For the text-containing cell, return its midpoint in (x, y) coordinate format. 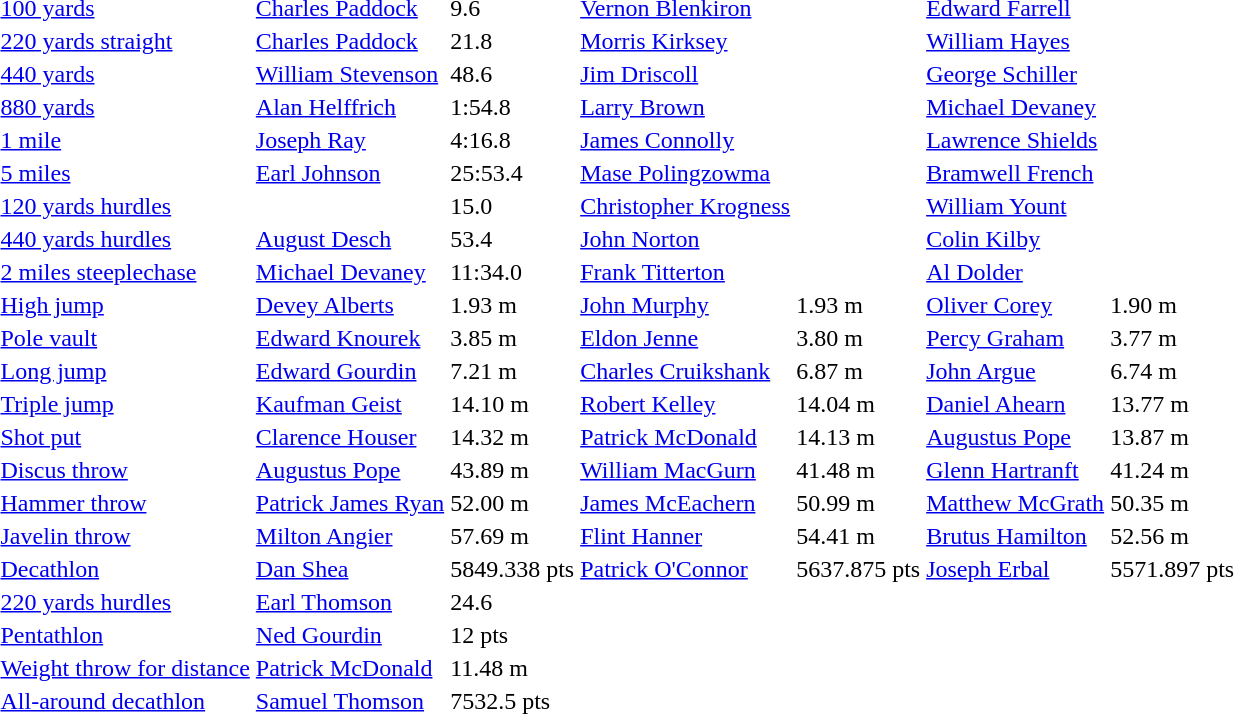
James McEachern (686, 503)
25:53.4 (512, 173)
5849.338 pts (512, 569)
John Norton (686, 239)
Dan Shea (350, 569)
Flint Hanner (686, 536)
Kaufman Geist (350, 404)
William MacGurn (686, 470)
Earl Thomson (350, 602)
Eldon Jenne (686, 338)
43.89 m (512, 470)
Charles Cruikshank (686, 371)
24.6 (512, 602)
Edward Gourdin (350, 371)
Christopher Krogness (686, 206)
Patrick James Ryan (350, 503)
John Argue (1016, 371)
Larry Brown (686, 107)
Robert Kelley (686, 404)
Mase Polingzowma (686, 173)
53.4 (512, 239)
11.48 m (512, 668)
14.32 m (512, 437)
Lawrence Shields (1016, 140)
14.04 m (858, 404)
John Murphy (686, 305)
Charles Paddock (350, 41)
41.48 m (858, 470)
14.10 m (512, 404)
12 pts (512, 635)
Frank Titterton (686, 272)
James Connolly (686, 140)
3.80 m (858, 338)
Earl Johnson (350, 173)
50.99 m (858, 503)
3.85 m (512, 338)
Matthew McGrath (1016, 503)
1:54.8 (512, 107)
57.69 m (512, 536)
Morris Kirksey (686, 41)
Colin Kilby (1016, 239)
52.00 m (512, 503)
Percy Graham (1016, 338)
4:16.8 (512, 140)
48.6 (512, 74)
Ned Gourdin (350, 635)
Bramwell French (1016, 173)
Joseph Erbal (1016, 569)
Brutus Hamilton (1016, 536)
Al Dolder (1016, 272)
7.21 m (512, 371)
Oliver Corey (1016, 305)
54.41 m (858, 536)
Clarence Houser (350, 437)
Alan Helffrich (350, 107)
William Yount (1016, 206)
14.13 m (858, 437)
Daniel Ahearn (1016, 404)
Patrick O'Connor (686, 569)
15.0 (512, 206)
Jim Driscoll (686, 74)
August Desch (350, 239)
Devey Alberts (350, 305)
George Schiller (1016, 74)
5637.875 pts (858, 569)
Glenn Hartranft (1016, 470)
6.87 m (858, 371)
21.8 (512, 41)
William Stevenson (350, 74)
Joseph Ray (350, 140)
11:34.0 (512, 272)
William Hayes (1016, 41)
Milton Angier (350, 536)
Edward Knourek (350, 338)
